Find where the given text appears and provide that cell's center as (x, y) coordinate. 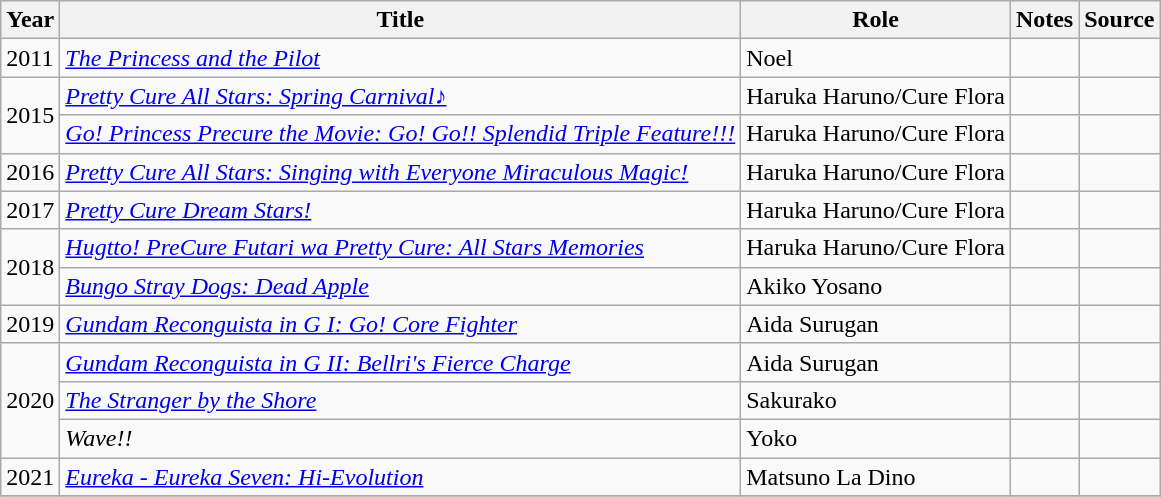
2017 (30, 210)
Notes (1044, 20)
2018 (30, 267)
Year (30, 20)
Pretty Cure All Stars: Spring Carnival♪ (400, 96)
Gundam Reconguista in G I: Go! Core Fighter (400, 324)
Akiko Yosano (876, 286)
Go! Princess Precure the Movie: Go! Go!! Splendid Triple Feature!!! (400, 134)
2020 (30, 400)
Pretty Cure All Stars: Singing with Everyone Miraculous Magic! (400, 172)
Role (876, 20)
2021 (30, 477)
Eureka - Eureka Seven: Hi-Evolution (400, 477)
Wave!! (400, 438)
Noel (876, 58)
Matsuno La Dino (876, 477)
2015 (30, 115)
2011 (30, 58)
Title (400, 20)
The Stranger by the Shore (400, 400)
2019 (30, 324)
Bungo Stray Dogs: Dead Apple (400, 286)
Yoko (876, 438)
2016 (30, 172)
Sakurako (876, 400)
Pretty Cure Dream Stars! (400, 210)
Hugtto! PreCure Futari wa Pretty Cure: All Stars Memories (400, 248)
Gundam Reconguista in G II: Bellri's Fierce Charge (400, 362)
The Princess and the Pilot (400, 58)
Source (1120, 20)
